Capture the cell that displays the provided text and extract its (X, Y) central coordinate. 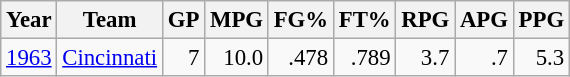
7 (183, 58)
Year (29, 20)
.7 (484, 58)
Cincinnati (110, 58)
MPG (237, 20)
3.7 (426, 58)
.789 (364, 58)
GP (183, 20)
10.0 (237, 58)
1963 (29, 58)
APG (484, 20)
.478 (300, 58)
RPG (426, 20)
FG% (300, 20)
5.3 (541, 58)
Team (110, 20)
FT% (364, 20)
PPG (541, 20)
